From the cell containing the given text, extract its center point as (X, Y) coordinate. 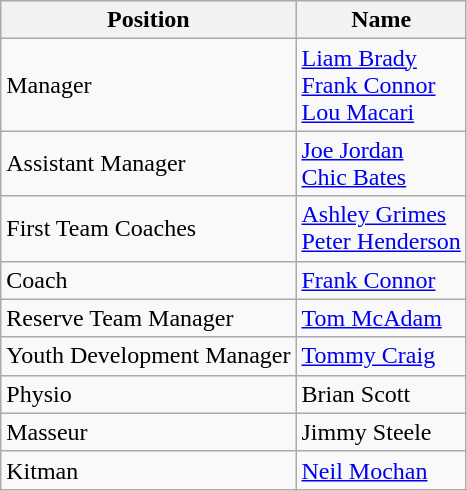
Kitman (148, 470)
First Team Coaches (148, 228)
Name (381, 20)
Tom McAdam (381, 318)
Assistant Manager (148, 164)
Coach (148, 280)
Joe JordanChic Bates (381, 164)
Ashley GrimesPeter Henderson (381, 228)
Physio (148, 394)
Neil Mochan (381, 470)
Jimmy Steele (381, 432)
Liam BradyFrank ConnorLou Macari (381, 85)
Brian Scott (381, 394)
Reserve Team Manager (148, 318)
Frank Connor (381, 280)
Masseur (148, 432)
Manager (148, 85)
Position (148, 20)
Tommy Craig (381, 356)
Youth Development Manager (148, 356)
